Detect which cell encompasses the target text, then output its (X, Y) center coordinate. 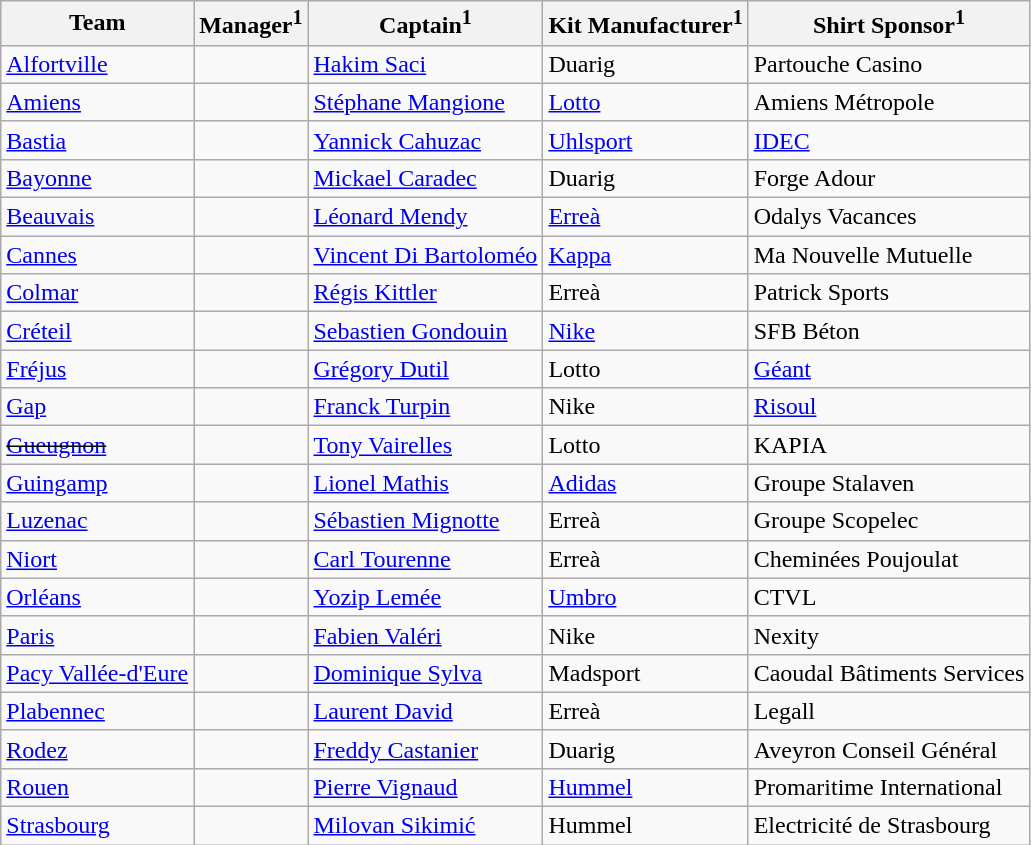
Pierre Vignaud (426, 787)
Grégory Dutil (426, 369)
Partouche Casino (889, 64)
Gap (98, 407)
Colmar (98, 293)
KAPIA (889, 445)
Orléans (98, 597)
Yozip Lemée (426, 597)
Odalys Vacances (889, 217)
Caoudal Bâtiments Services (889, 673)
Bayonne (98, 178)
CTVL (889, 597)
Kit Manufacturer1 (646, 24)
Gueugnon (98, 445)
Dominique Sylva (426, 673)
Umbro (646, 597)
Patrick Sports (889, 293)
IDEC (889, 140)
Electricité de Strasbourg (889, 826)
Léonard Mendy (426, 217)
Pacy Vallée-d'Eure (98, 673)
Manager1 (251, 24)
Régis Kittler (426, 293)
SFB Béton (889, 331)
Vincent Di Bartoloméo (426, 255)
Amiens (98, 102)
Laurent David (426, 711)
Mickael Caradec (426, 178)
Shirt Sponsor1 (889, 24)
Fabien Valéri (426, 635)
Rodez (98, 749)
Tony Vairelles (426, 445)
Paris (98, 635)
Hakim Saci (426, 64)
Uhlsport (646, 140)
Stéphane Mangione (426, 102)
Milovan Sikimić (426, 826)
Risoul (889, 407)
Carl Tourenne (426, 559)
Sebastien Gondouin (426, 331)
Ma Nouvelle Mutuelle (889, 255)
Lionel Mathis (426, 483)
Groupe Stalaven (889, 483)
Cannes (98, 255)
Franck Turpin (426, 407)
Sébastien Mignotte (426, 521)
Nexity (889, 635)
Yannick Cahuzac (426, 140)
Plabennec (98, 711)
Cheminées Poujoulat (889, 559)
Kappa (646, 255)
Forge Adour (889, 178)
Guingamp (98, 483)
Team (98, 24)
Aveyron Conseil Général (889, 749)
Créteil (98, 331)
Alfortville (98, 64)
Freddy Castanier (426, 749)
Amiens Métropole (889, 102)
Fréjus (98, 369)
Adidas (646, 483)
Bastia (98, 140)
Legall (889, 711)
Beauvais (98, 217)
Niort (98, 559)
Géant (889, 369)
Groupe Scopelec (889, 521)
Promaritime International (889, 787)
Rouen (98, 787)
Captain1 (426, 24)
Madsport (646, 673)
Luzenac (98, 521)
Strasbourg (98, 826)
